Capture the cell that displays the provided text and extract its [x, y] central coordinate. 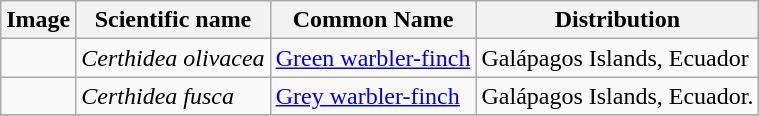
Distribution [618, 20]
Scientific name [173, 20]
Image [38, 20]
Common Name [373, 20]
Certhidea fusca [173, 96]
Galápagos Islands, Ecuador. [618, 96]
Galápagos Islands, Ecuador [618, 58]
Certhidea olivacea [173, 58]
Grey warbler-finch [373, 96]
Green warbler-finch [373, 58]
